Locate the cell with the specified text and output its [x, y] center coordinate. 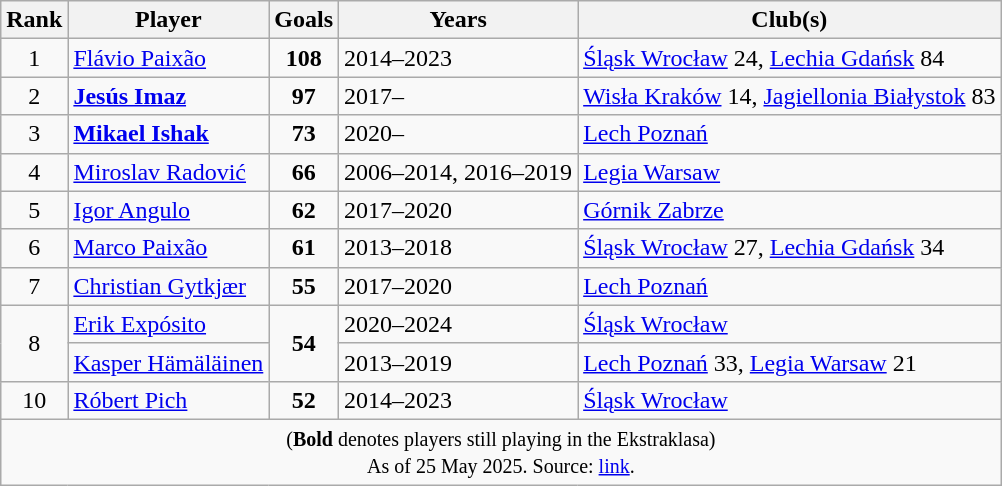
2020–2024 [458, 324]
2013–2019 [458, 362]
1 [34, 58]
Jesús Imaz [168, 96]
3 [34, 134]
Róbert Pich [168, 400]
6 [34, 248]
10 [34, 400]
61 [304, 248]
Club(s) [790, 20]
Player [168, 20]
Igor Angulo [168, 210]
Kasper Hämäläinen [168, 362]
97 [304, 96]
Goals [304, 20]
73 [304, 134]
2006–2014, 2016–2019 [458, 172]
2 [34, 96]
4 [34, 172]
8 [34, 343]
Years [458, 20]
Legia Warsaw [790, 172]
55 [304, 286]
Marco Paixão [168, 248]
Lech Poznań 33, Legia Warsaw 21 [790, 362]
Wisła Kraków 14, Jagiellonia Białystok 83 [790, 96]
54 [304, 343]
Flávio Paixão [168, 58]
Śląsk Wrocław 24, Lechia Gdańsk 84 [790, 58]
5 [34, 210]
66 [304, 172]
Erik Expósito [168, 324]
(Bold denotes players still playing in the Ekstraklasa)As of 25 May 2025. Source: link. [501, 452]
Rank [34, 20]
Śląsk Wrocław 27, Lechia Gdańsk 34 [790, 248]
Christian Gytkjær [168, 286]
Mikael Ishak [168, 134]
7 [34, 286]
Górnik Zabrze [790, 210]
52 [304, 400]
2017– [458, 96]
108 [304, 58]
Miroslav Radović [168, 172]
2020– [458, 134]
2013–2018 [458, 248]
62 [304, 210]
